Search for the cell housing the specified text and yield its (X, Y) center coordinate. 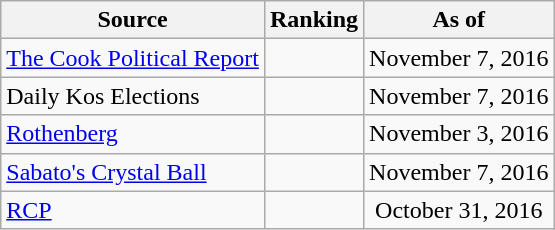
The Cook Political Report (133, 58)
Daily Kos Elections (133, 96)
Ranking (314, 20)
RCP (133, 210)
As of (459, 20)
Rothenberg (133, 134)
November 3, 2016 (459, 134)
October 31, 2016 (459, 210)
Source (133, 20)
Sabato's Crystal Ball (133, 172)
